From the cell containing the given text, extract its center point as [X, Y] coordinate. 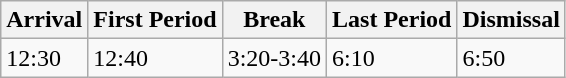
12:40 [155, 58]
Break [274, 20]
3:20-3:40 [274, 58]
12:30 [44, 58]
Last Period [392, 20]
6:50 [511, 58]
First Period [155, 20]
Dismissal [511, 20]
Arrival [44, 20]
6:10 [392, 58]
